Identify which cell holds the provided text, then report its (x, y) central coordinate. 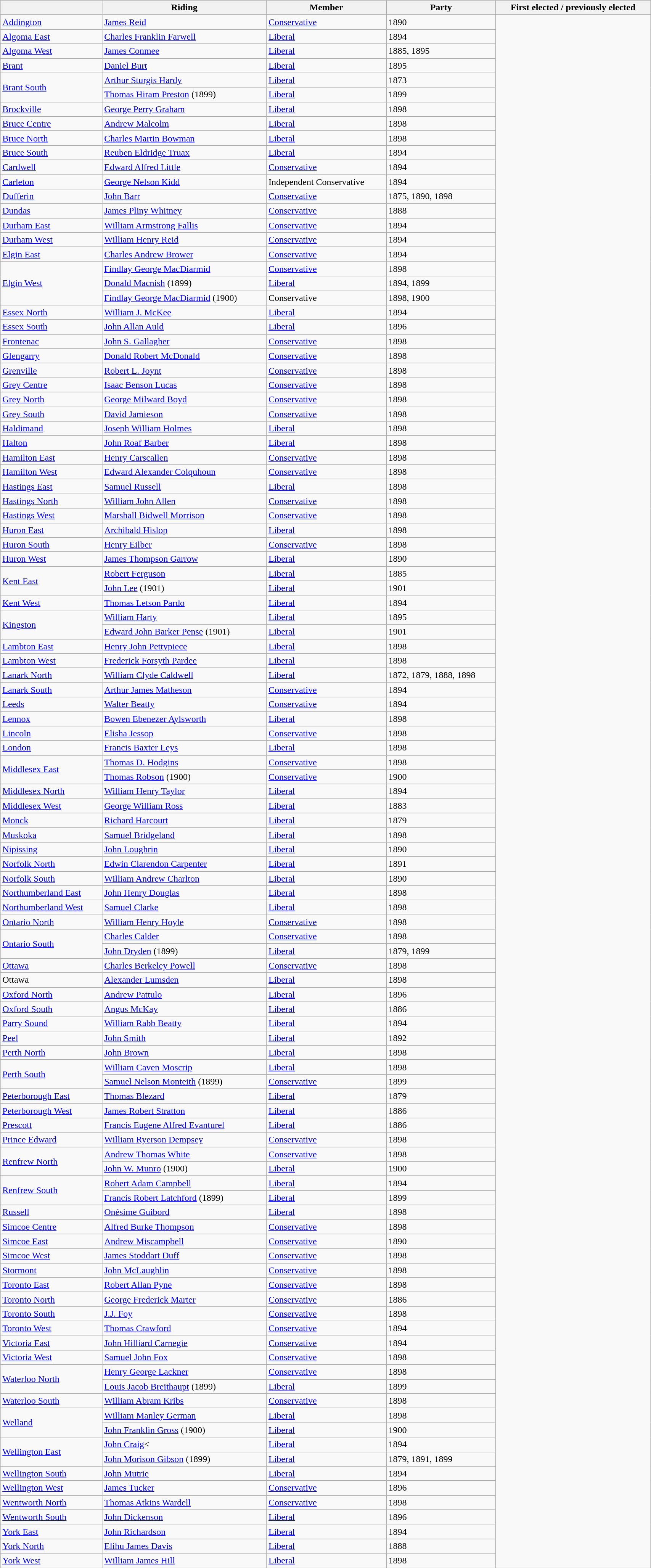
Robert L. Joynt (185, 370)
Waterloo North (51, 1379)
Peterborough East (51, 1096)
Wellington West (51, 1488)
Bruce North (51, 138)
Onésime Guibord (185, 1212)
Simcoe East (51, 1241)
Edward Alexander Colquhoun (185, 472)
John Dickenson (185, 1517)
James Stoddart Duff (185, 1256)
Bowen Ebenezer Aylsworth (185, 719)
James Pliny Whitney (185, 211)
Reuben Eldridge Truax (185, 153)
Ontario North (51, 922)
Essex North (51, 312)
Samuel Bridgeland (185, 835)
Marshall Bidwell Morrison (185, 516)
Francis Baxter Leys (185, 748)
Independent Conservative (326, 182)
Wellington East (51, 1452)
Bruce South (51, 153)
Thomas Robson (1900) (185, 777)
John Smith (185, 1038)
Waterloo South (51, 1401)
Kent East (51, 581)
Henry Carscallen (185, 458)
Addington (51, 22)
Durham West (51, 240)
Frederick Forsyth Pardee (185, 661)
Charles Franklin Farwell (185, 37)
Renfrew North (51, 1162)
Oxford North (51, 994)
Ontario South (51, 944)
William Harty (185, 617)
Bruce Centre (51, 124)
John Hilliard Carnegie (185, 1343)
William Andrew Charlton (185, 878)
1898, 1900 (441, 298)
Thomas Letson Pardo (185, 602)
Lennox (51, 719)
Oxford South (51, 1009)
William Henry Hoyle (185, 922)
1883 (441, 806)
William Abram Kribs (185, 1401)
Middlesex North (51, 791)
Halton (51, 443)
Louis Jacob Breithaupt (1899) (185, 1386)
John Lee (1901) (185, 588)
Toronto East (51, 1285)
Brant (51, 66)
Andrew Malcolm (185, 124)
John Dryden (1899) (185, 951)
Samuel Clarke (185, 908)
Monck (51, 820)
James Thompson Garrow (185, 559)
William Henry Taylor (185, 791)
1872, 1879, 1888, 1898 (441, 675)
Simcoe Centre (51, 1227)
Henry Eilber (185, 545)
John Franklin Gross (1900) (185, 1430)
William Manley German (185, 1415)
Samuel Nelson Monteith (1899) (185, 1081)
Toronto South (51, 1314)
Carleton (51, 182)
Archibald Hislop (185, 530)
Francis Eugene Alfred Evanturel (185, 1125)
Elihu James Davis (185, 1546)
William Ryerson Dempsey (185, 1140)
Elgin East (51, 254)
Lanark South (51, 690)
Algoma East (51, 37)
Charles Berkeley Powell (185, 966)
Samuel Russell (185, 487)
Lambton East (51, 646)
Wentworth South (51, 1517)
John McLaughlin (185, 1270)
William James Hill (185, 1560)
William John Allen (185, 501)
William Armstrong Fallis (185, 225)
Grey Centre (51, 385)
Norfolk South (51, 878)
Charles Martin Bowman (185, 138)
Edward John Barker Pense (1901) (185, 631)
John Henry Douglas (185, 893)
Brant South (51, 87)
Northumberland West (51, 908)
John S. Gallagher (185, 341)
Lincoln (51, 733)
Frontenac (51, 341)
James Tucker (185, 1488)
J.J. Foy (185, 1314)
Welland (51, 1423)
Walter Beatty (185, 704)
Haldimand (51, 429)
Donald Macnish (1899) (185, 283)
Huron East (51, 530)
Andrew Miscampbell (185, 1241)
Toronto West (51, 1328)
George Nelson Kidd (185, 182)
Samuel John Fox (185, 1358)
Victoria West (51, 1358)
Findlay George MacDiarmid (1900) (185, 298)
Perth South (51, 1074)
Victoria East (51, 1343)
Huron South (51, 545)
Norfolk North (51, 864)
Party (441, 8)
Edwin Clarendon Carpenter (185, 864)
Renfrew South (51, 1190)
Elgin West (51, 283)
Wentworth North (51, 1502)
Russell (51, 1212)
Henry George Lackner (185, 1372)
Lambton West (51, 661)
Hastings North (51, 501)
William J. McKee (185, 312)
John Craig< (185, 1444)
1875, 1890, 1898 (441, 196)
William Henry Reid (185, 240)
Richard Harcourt (185, 820)
Peel (51, 1038)
William Clyde Caldwell (185, 675)
Toronto North (51, 1299)
Isaac Benson Lucas (185, 385)
George Perry Graham (185, 109)
Simcoe West (51, 1256)
Joseph William Holmes (185, 429)
Edward Alfred Little (185, 167)
Glengarry (51, 356)
1885 (441, 574)
Thomas Atkins Wardell (185, 1502)
Middlesex West (51, 806)
Robert Adam Campbell (185, 1183)
Grenville (51, 370)
James Robert Stratton (185, 1111)
Daniel Burt (185, 66)
Kingston (51, 624)
John Brown (185, 1052)
York West (51, 1560)
Angus McKay (185, 1009)
Middlesex East (51, 770)
David Jamieson (185, 414)
1891 (441, 864)
Dufferin (51, 196)
First elected / previously elected (573, 8)
Brockville (51, 109)
John Allan Auld (185, 327)
John Barr (185, 196)
George Frederick Marter (185, 1299)
Andrew Pattulo (185, 994)
Muskoka (51, 835)
Stormont (51, 1270)
John Richardson (185, 1531)
Lanark North (51, 675)
Parry Sound (51, 1023)
Thomas D. Hodgins (185, 762)
Charles Calder (185, 937)
John Roaf Barber (185, 443)
Algoma West (51, 51)
Leeds (51, 704)
George William Ross (185, 806)
York North (51, 1546)
Hastings East (51, 487)
William Rabb Beatty (185, 1023)
Prescott (51, 1125)
Hamilton West (51, 472)
Dundas (51, 211)
1873 (441, 80)
John Mutrie (185, 1473)
1894, 1899 (441, 283)
Findlay George MacDiarmid (185, 269)
Alfred Burke Thompson (185, 1227)
Grey North (51, 399)
Peterborough West (51, 1111)
Cardwell (51, 167)
Wellington South (51, 1473)
Riding (185, 8)
Henry John Pettypiece (185, 646)
1879, 1899 (441, 951)
Elisha Jessop (185, 733)
George Milward Boyd (185, 399)
1885, 1895 (441, 51)
Robert Ferguson (185, 574)
Hastings West (51, 516)
Grey South (51, 414)
Perth North (51, 1052)
Arthur Sturgis Hardy (185, 80)
York East (51, 1531)
Francis Robert Latchford (1899) (185, 1198)
Member (326, 8)
Andrew Thomas White (185, 1154)
Arthur James Matheson (185, 690)
Donald Robert McDonald (185, 356)
James Conmee (185, 51)
Alexander Lumsden (185, 980)
John W. Munro (1900) (185, 1169)
1892 (441, 1038)
Prince Edward (51, 1140)
James Reid (185, 22)
Northumberland East (51, 893)
Thomas Blezard (185, 1096)
John Morison Gibson (1899) (185, 1459)
Kent West (51, 602)
Robert Allan Pyne (185, 1285)
Charles Andrew Brower (185, 254)
Thomas Hiram Preston (1899) (185, 95)
Essex South (51, 327)
Hamilton East (51, 458)
Huron West (51, 559)
1879, 1891, 1899 (441, 1459)
John Loughrin (185, 849)
William Caven Moscrip (185, 1067)
Durham East (51, 225)
Thomas Crawford (185, 1328)
London (51, 748)
Nipissing (51, 849)
